Pinpoint the cell where the given text exists, returning its [X, Y] midpoint coordinate. 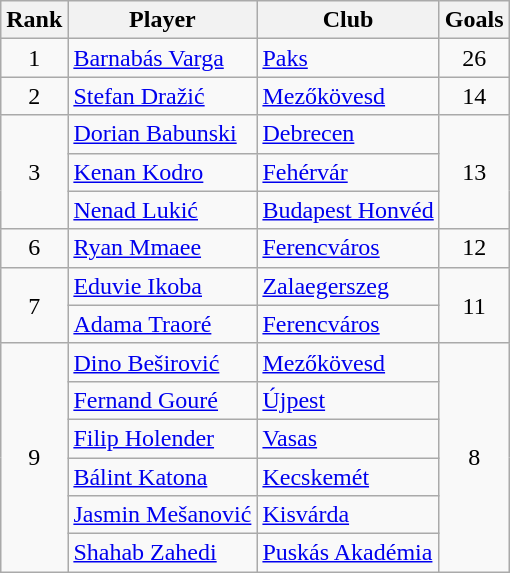
9 [34, 457]
Kisvárda [348, 515]
1 [34, 58]
Shahab Zahedi [162, 553]
Jasmin Mešanović [162, 515]
Zalaegerszeg [348, 286]
Újpest [348, 400]
Fernand Gouré [162, 400]
Rank [34, 20]
Debrecen [348, 134]
Dino Beširović [162, 362]
Goals [474, 20]
Vasas [348, 438]
11 [474, 305]
Puskás Akadémia [348, 553]
Filip Holender [162, 438]
Ryan Mmaee [162, 248]
Fehérvár [348, 172]
Paks [348, 58]
12 [474, 248]
26 [474, 58]
Player [162, 20]
Club [348, 20]
Kecskemét [348, 477]
2 [34, 96]
7 [34, 305]
Bálint Katona [162, 477]
Stefan Dražić [162, 96]
3 [34, 172]
6 [34, 248]
Budapest Honvéd [348, 210]
14 [474, 96]
Adama Traoré [162, 324]
Barnabás Varga [162, 58]
Kenan Kodro [162, 172]
Dorian Babunski [162, 134]
13 [474, 172]
Nenad Lukić [162, 210]
Eduvie Ikoba [162, 286]
8 [474, 457]
